Locate the cell with the specified text and output its [x, y] center coordinate. 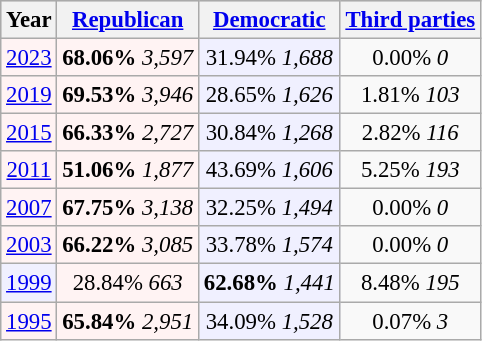
69.53% 3,946 [128, 95]
28.84% 663 [128, 283]
66.22% 3,085 [128, 245]
65.84% 2,951 [128, 321]
2015 [29, 133]
66.33% 2,727 [128, 133]
43.69% 1,606 [269, 170]
Year [29, 20]
1999 [29, 283]
1995 [29, 321]
1.81% 103 [410, 95]
68.06% 3,597 [128, 58]
2011 [29, 170]
Democratic [269, 20]
32.25% 1,494 [269, 208]
34.09% 1,528 [269, 321]
51.06% 1,877 [128, 170]
8.48% 195 [410, 283]
28.65% 1,626 [269, 95]
Republican [128, 20]
2023 [29, 58]
62.68% 1,441 [269, 283]
2003 [29, 245]
2019 [29, 95]
2.82% 116 [410, 133]
2007 [29, 208]
Third parties [410, 20]
67.75% 3,138 [128, 208]
31.94% 1,688 [269, 58]
0.07% 3 [410, 321]
5.25% 193 [410, 170]
30.84% 1,268 [269, 133]
33.78% 1,574 [269, 245]
